Search for the cell housing the specified text and yield its (x, y) center coordinate. 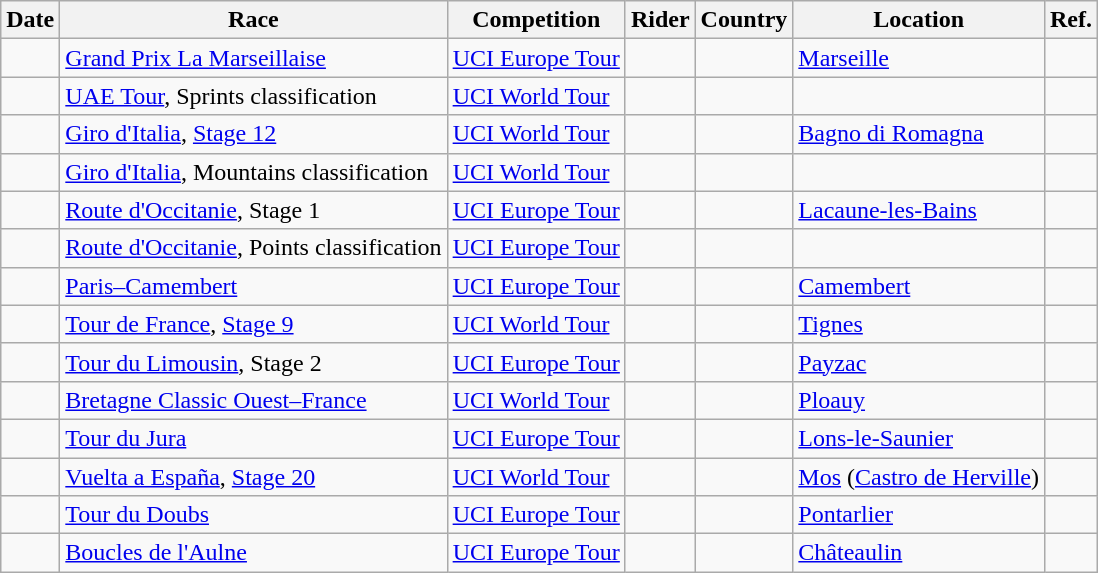
Date (30, 20)
Competition (536, 20)
Country (744, 20)
Châteaulin (919, 553)
Race (254, 20)
Paris–Camembert (254, 286)
Payzac (919, 362)
Bagno di Romagna (919, 134)
Rider (660, 20)
Vuelta a España, Stage 20 (254, 477)
Lacaune-les-Bains (919, 210)
Tour du Doubs (254, 515)
Tour du Limousin, Stage 2 (254, 362)
Ploauy (919, 400)
Boucles de l'Aulne (254, 553)
Marseille (919, 58)
Grand Prix La Marseillaise (254, 58)
Route d'Occitanie, Stage 1 (254, 210)
Tour du Jura (254, 438)
Ref. (1070, 20)
Giro d'Italia, Stage 12 (254, 134)
Mos (Castro de Herville) (919, 477)
Lons-le-Saunier (919, 438)
Camembert (919, 286)
Route d'Occitanie, Points classification (254, 248)
Giro d'Italia, Mountains classification (254, 172)
Pontarlier (919, 515)
Tour de France, Stage 9 (254, 324)
UAE Tour, Sprints classification (254, 96)
Location (919, 20)
Bretagne Classic Ouest–France (254, 400)
Tignes (919, 324)
